Provide the [X, Y] coordinate of the cell's center where the given text is located.  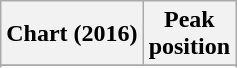
Peak position [189, 34]
Chart (2016) [72, 34]
